From the cell containing the given text, extract its center point as (x, y) coordinate. 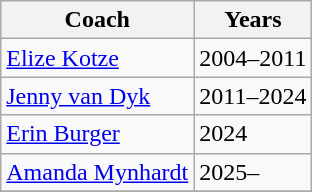
2024 (253, 134)
Amanda Mynhardt (98, 172)
2004–2011 (253, 58)
2011–2024 (253, 96)
Coach (98, 20)
Jenny van Dyk (98, 96)
Erin Burger (98, 134)
Years (253, 20)
2025– (253, 172)
Elize Kotze (98, 58)
